Provide the (X, Y) coordinate of the cell's center where the given text is located.  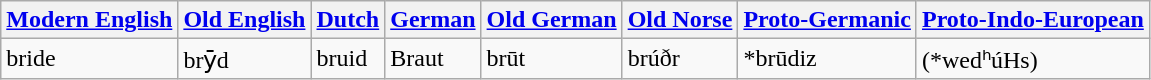
Dutch (348, 20)
bride (90, 59)
*brūdiz (828, 59)
brúðr (680, 59)
(*wedʰúHs) (1032, 59)
Old Norse (680, 20)
Old German (552, 20)
brūt (552, 59)
Modern English (90, 20)
Proto-Indo-European (1032, 20)
bruid (348, 59)
Braut (433, 59)
German (433, 20)
Old English (244, 20)
Proto-Germanic (828, 20)
brȳd (244, 59)
